Return the (x, y) coordinate for the center point of the cell that contains the specified text.  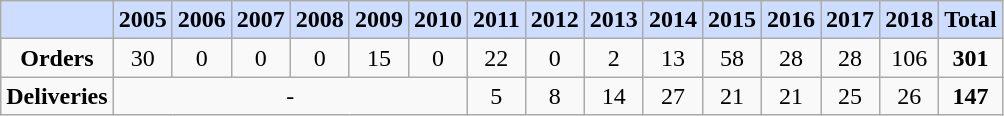
- (290, 96)
2018 (910, 20)
2015 (732, 20)
2008 (320, 20)
2009 (378, 20)
25 (850, 96)
2017 (850, 20)
8 (554, 96)
2010 (438, 20)
2014 (672, 20)
14 (614, 96)
26 (910, 96)
Deliveries (57, 96)
2016 (790, 20)
30 (142, 58)
58 (732, 58)
147 (971, 96)
2012 (554, 20)
301 (971, 58)
27 (672, 96)
2005 (142, 20)
13 (672, 58)
2013 (614, 20)
15 (378, 58)
106 (910, 58)
2007 (260, 20)
Orders (57, 58)
5 (496, 96)
2 (614, 58)
2006 (202, 20)
22 (496, 58)
Total (971, 20)
2011 (496, 20)
